Find where the given text appears and provide that cell's center as [X, Y] coordinate. 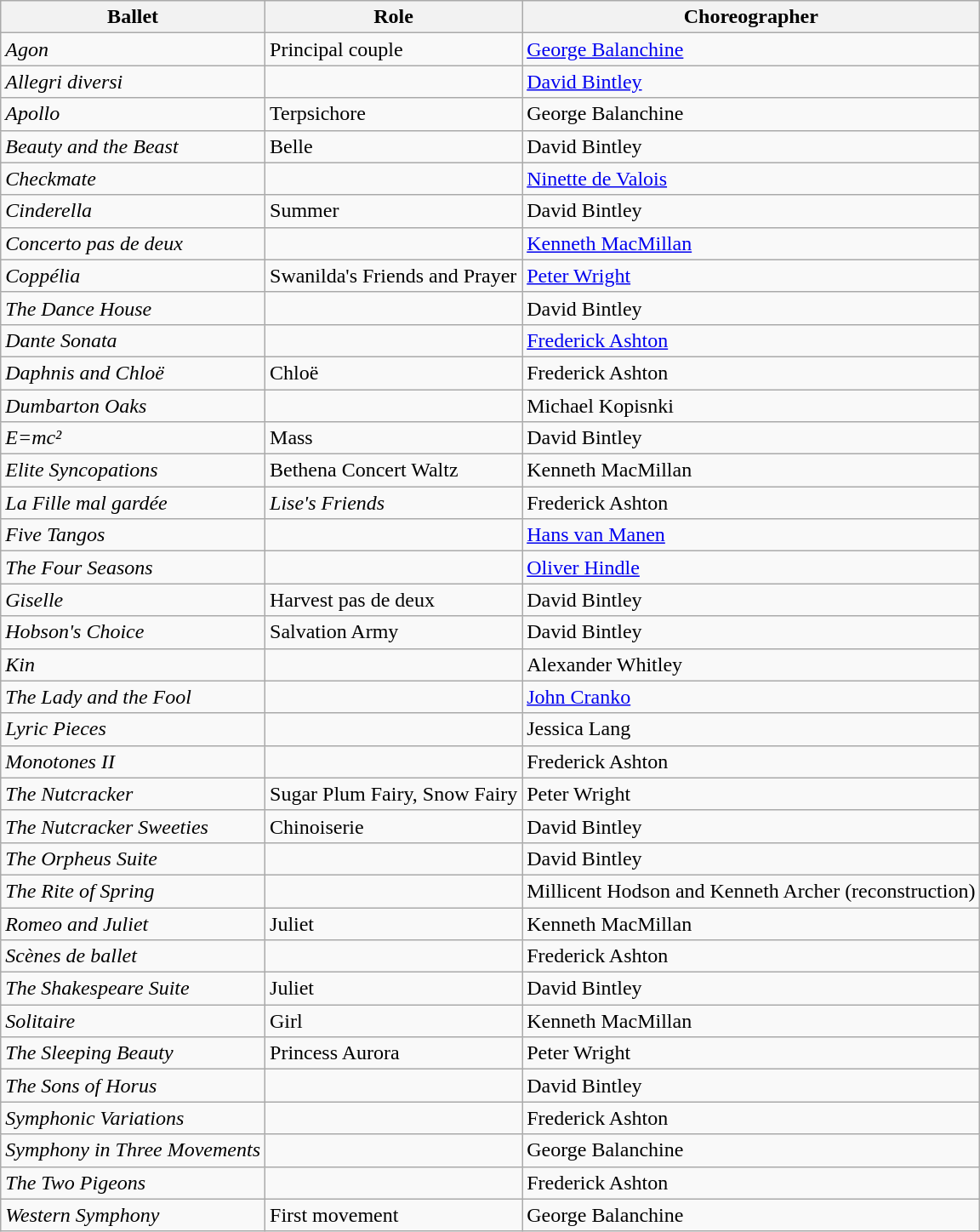
Alexander Whitley [751, 664]
Princess Aurora [394, 1053]
Harvest pas de deux [394, 600]
Daphnis and Chloë [133, 373]
The Sleeping Beauty [133, 1053]
Chinoiserie [394, 826]
The Lady and the Fool [133, 697]
Choreographer [751, 17]
The Sons of Horus [133, 1086]
Kin [133, 664]
Beauty and the Beast [133, 146]
Chloë [394, 373]
Hans van Manen [751, 535]
Jessica Lang [751, 729]
John Cranko [751, 697]
Sugar Plum Fairy, Snow Fairy [394, 794]
The Orpheus Suite [133, 858]
Symphonic Variations [133, 1118]
Girl [394, 1021]
Western Symphony [133, 1215]
Salvation Army [394, 632]
Bethena Concert Waltz [394, 471]
Mass [394, 438]
Cinderella [133, 211]
La Fille mal gardée [133, 503]
The Dance House [133, 308]
Checkmate [133, 179]
Role [394, 17]
Apollo [133, 114]
Coppélia [133, 276]
Monotones II [133, 761]
Romeo and Juliet [133, 923]
Elite Syncopations [133, 471]
The Rite of Spring [133, 891]
Principal couple [394, 49]
Concerto pas de deux [133, 243]
The Nutcracker [133, 794]
Lyric Pieces [133, 729]
Ballet [133, 17]
First movement [394, 1215]
Michael Kopisnki [751, 406]
Terpsichore [394, 114]
Belle [394, 146]
Hobson's Choice [133, 632]
Dumbarton Oaks [133, 406]
The Four Seasons [133, 568]
The Two Pigeons [133, 1183]
Agon [133, 49]
Lise's Friends [394, 503]
Solitaire [133, 1021]
Symphony in Three Movements [133, 1150]
Allegri diversi [133, 82]
E=mc² [133, 438]
Millicent Hodson and Kenneth Archer (reconstruction) [751, 891]
The Nutcracker Sweeties [133, 826]
Giselle [133, 600]
The Shakespeare Suite [133, 989]
Five Tangos [133, 535]
Oliver Hindle [751, 568]
Summer [394, 211]
Ninette de Valois [751, 179]
Scènes de ballet [133, 956]
Dante Sonata [133, 340]
Swanilda's Friends and Prayer [394, 276]
